Locate the cell with the specified text and output its (X, Y) center coordinate. 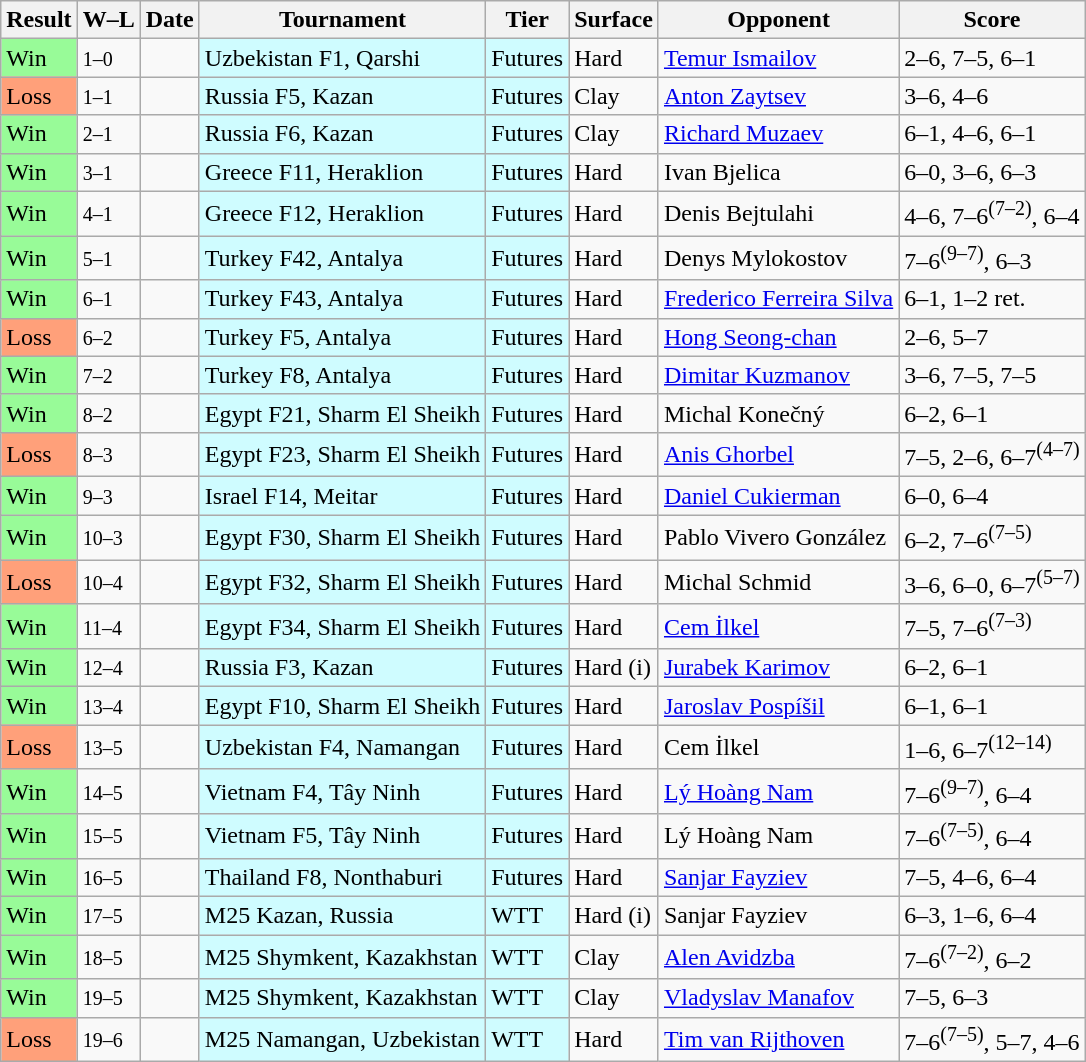
4–1 (108, 214)
3–6, 7–5, 7–5 (992, 375)
19–5 (108, 998)
Denis Bejtulahi (778, 214)
Israel F14, Meitar (342, 496)
5–1 (108, 258)
Egypt F32, Sharm El Sheikh (342, 582)
15–5 (108, 836)
Temur Ismailov (778, 58)
6–0, 3–6, 6–3 (992, 172)
6–2 (108, 337)
6–0, 6–4 (992, 496)
7–5, 2–6, 6–7(4–7) (992, 454)
7–6(7–5), 6–4 (992, 836)
Ivan Bjelica (778, 172)
4–6, 7–6(7–2), 6–4 (992, 214)
1–0 (108, 58)
7–6(7–2), 6–2 (992, 958)
7–2 (108, 375)
Hong Seong-chan (778, 337)
Pablo Vivero González (778, 538)
7–5, 7–6(7–3) (992, 626)
Russia F6, Kazan (342, 134)
W–L (108, 20)
Egypt F30, Sharm El Sheikh (342, 538)
16–5 (108, 877)
1–1 (108, 96)
6–2, 7–6(7–5) (992, 538)
Russia F3, Kazan (342, 668)
3–6, 4–6 (992, 96)
Tim van Rijthoven (778, 1040)
Greece F11, Heraklion (342, 172)
Turkey F43, Antalya (342, 299)
12–4 (108, 668)
Opponent (778, 20)
Turkey F8, Antalya (342, 375)
Denys Mylokostov (778, 258)
7–5, 6–3 (992, 998)
Result (39, 20)
6–1, 6–1 (992, 706)
Turkey F42, Antalya (342, 258)
Uzbekistan F1, Qarshi (342, 58)
Egypt F10, Sharm El Sheikh (342, 706)
7–6(7–5), 5–7, 4–6 (992, 1040)
Egypt F23, Sharm El Sheikh (342, 454)
Anis Ghorbel (778, 454)
2–6, 5–7 (992, 337)
Turkey F5, Antalya (342, 337)
Michal Schmid (778, 582)
Surface (614, 20)
18–5 (108, 958)
Tournament (342, 20)
7–6(9–7), 6–4 (992, 792)
Egypt F21, Sharm El Sheikh (342, 413)
Alen Avidzba (778, 958)
13–4 (108, 706)
14–5 (108, 792)
Dimitar Kuzmanov (778, 375)
10–4 (108, 582)
Tier (528, 20)
Jurabek Karimov (778, 668)
2–6, 7–5, 6–1 (992, 58)
19–6 (108, 1040)
7–5, 4–6, 6–4 (992, 877)
M25 Namangan, Uzbekistan (342, 1040)
Vladyslav Manafov (778, 998)
Uzbekistan F4, Namangan (342, 748)
Thailand F8, Nonthaburi (342, 877)
Vietnam F5, Tây Ninh (342, 836)
9–3 (108, 496)
10–3 (108, 538)
Michal Konečný (778, 413)
Greece F12, Heraklion (342, 214)
6–1 (108, 299)
Date (170, 20)
8–2 (108, 413)
3–6, 6–0, 6–7(5–7) (992, 582)
Richard Muzaev (778, 134)
6–1, 1–2 ret. (992, 299)
6–1, 4–6, 6–1 (992, 134)
Jaroslav Pospíšil (778, 706)
6–3, 1–6, 6–4 (992, 916)
Russia F5, Kazan (342, 96)
11–4 (108, 626)
7–6(9–7), 6–3 (992, 258)
Vietnam F4, Tây Ninh (342, 792)
Score (992, 20)
3–1 (108, 172)
17–5 (108, 916)
13–5 (108, 748)
1–6, 6–7(12–14) (992, 748)
Anton Zaytsev (778, 96)
2–1 (108, 134)
M25 Kazan, Russia (342, 916)
Frederico Ferreira Silva (778, 299)
Egypt F34, Sharm El Sheikh (342, 626)
Daniel Cukierman (778, 496)
8–3 (108, 454)
